Search for the cell housing the specified text and yield its [x, y] center coordinate. 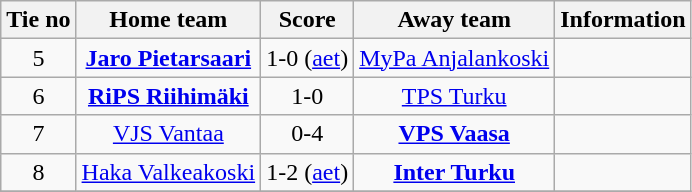
Tie no [38, 20]
RiPS Riihimäki [168, 96]
TPS Turku [454, 96]
7 [38, 134]
1-0 [308, 96]
5 [38, 58]
VJS Vantaa [168, 134]
Away team [454, 20]
8 [38, 172]
Haka Valkeakoski [168, 172]
Jaro Pietarsaari [168, 58]
MyPa Anjalankoski [454, 58]
Score [308, 20]
Information [623, 20]
Inter Turku [454, 172]
Home team [168, 20]
1-0 (aet) [308, 58]
0-4 [308, 134]
1-2 (aet) [308, 172]
VPS Vaasa [454, 134]
6 [38, 96]
